From the cell containing the given text, extract its center point as (x, y) coordinate. 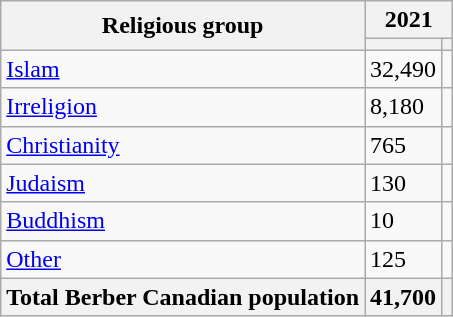
8,180 (404, 107)
10 (404, 221)
125 (404, 259)
2021 (409, 20)
Irreligion (183, 107)
Christianity (183, 145)
765 (404, 145)
Islam (183, 69)
Judaism (183, 183)
32,490 (404, 69)
Other (183, 259)
130 (404, 183)
41,700 (404, 297)
Religious group (183, 26)
Total Berber Canadian population (183, 297)
Buddhism (183, 221)
